Scan for the cell matching the given text and deliver its [X, Y] coordinate at center. 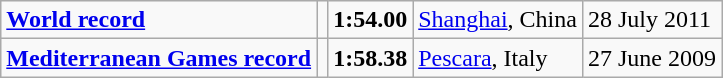
Mediterranean Games record [159, 58]
World record [159, 20]
28 July 2011 [652, 20]
Shanghai, China [498, 20]
Pescara, Italy [498, 58]
1:54.00 [370, 20]
27 June 2009 [652, 58]
1:58.38 [370, 58]
